For the text-containing cell, return its midpoint in (x, y) coordinate format. 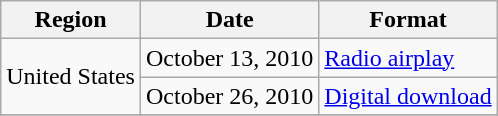
Digital download (408, 96)
Region (71, 20)
Radio airplay (408, 58)
Date (229, 20)
United States (71, 77)
October 13, 2010 (229, 58)
October 26, 2010 (229, 96)
Format (408, 20)
